Identify which cell holds the provided text, then report its [X, Y] central coordinate. 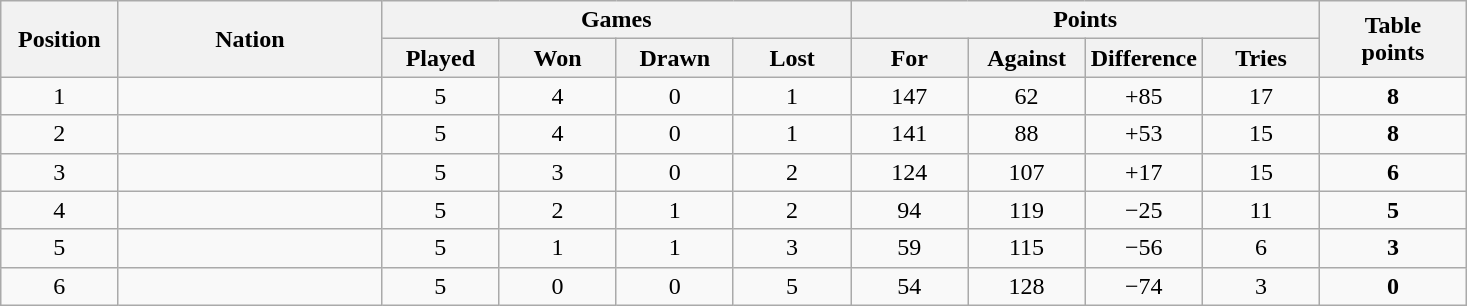
−74 [1144, 286]
88 [1026, 134]
+85 [1144, 96]
107 [1026, 172]
128 [1026, 286]
Tries [1260, 58]
+53 [1144, 134]
Games [616, 20]
115 [1026, 248]
141 [910, 134]
Drawn [674, 58]
+17 [1144, 172]
11 [1260, 210]
Played [440, 58]
−25 [1144, 210]
94 [910, 210]
119 [1026, 210]
−56 [1144, 248]
17 [1260, 96]
54 [910, 286]
For [910, 58]
Nation [250, 39]
Points [1086, 20]
124 [910, 172]
Won [558, 58]
59 [910, 248]
Against [1026, 58]
Tablepoints [1394, 39]
Difference [1144, 58]
147 [910, 96]
Lost [792, 58]
62 [1026, 96]
Position [60, 39]
